Identify which cell holds the provided text, then report its (x, y) central coordinate. 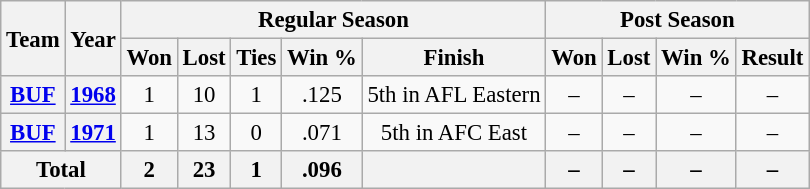
.071 (322, 133)
Team (33, 38)
Total (61, 170)
.096 (322, 170)
Finish (454, 58)
10 (204, 95)
Regular Season (334, 20)
5th in AFL Eastern (454, 95)
0 (256, 133)
23 (204, 170)
.125 (322, 95)
Result (772, 58)
1968 (93, 95)
2 (149, 170)
13 (204, 133)
Year (93, 38)
Ties (256, 58)
1971 (93, 133)
5th in AFC East (454, 133)
Post Season (678, 20)
